Return the (x, y) coordinate for the center point of the cell that contains the specified text.  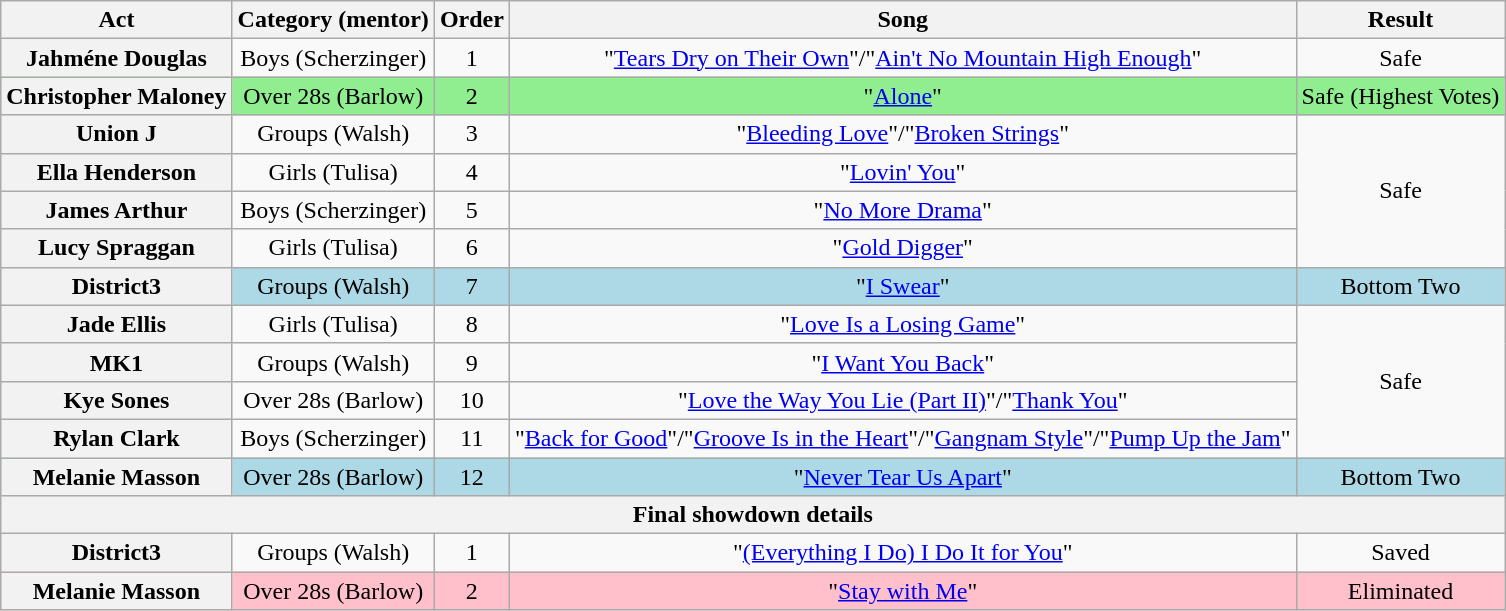
Order (472, 20)
6 (472, 248)
Song (902, 20)
Christopher Maloney (116, 96)
"(Everything I Do) I Do It for You" (902, 553)
Jahméne Douglas (116, 58)
"I Want You Back" (902, 362)
James Arthur (116, 210)
"Alone" (902, 96)
9 (472, 362)
Kye Sones (116, 400)
Category (mentor) (333, 20)
"Tears Dry on Their Own"/"Ain't No Mountain High Enough" (902, 58)
11 (472, 438)
Ella Henderson (116, 172)
Final showdown details (753, 515)
8 (472, 324)
"Stay with Me" (902, 591)
"Love Is a Losing Game" (902, 324)
7 (472, 286)
Union J (116, 134)
Saved (1400, 553)
3 (472, 134)
Rylan Clark (116, 438)
MK1 (116, 362)
"Back for Good"/"Groove Is in the Heart"/"Gangnam Style"/"Pump Up the Jam" (902, 438)
Jade Ellis (116, 324)
4 (472, 172)
12 (472, 477)
10 (472, 400)
Lucy Spraggan (116, 248)
Result (1400, 20)
"Gold Digger" (902, 248)
"I Swear" (902, 286)
"Never Tear Us Apart" (902, 477)
Safe (Highest Votes) (1400, 96)
"Lovin' You" (902, 172)
5 (472, 210)
"Love the Way You Lie (Part II)"/"Thank You" (902, 400)
Act (116, 20)
"Bleeding Love"/"Broken Strings" (902, 134)
Eliminated (1400, 591)
"No More Drama" (902, 210)
